Pinpoint the cell where the given text exists, returning its [X, Y] midpoint coordinate. 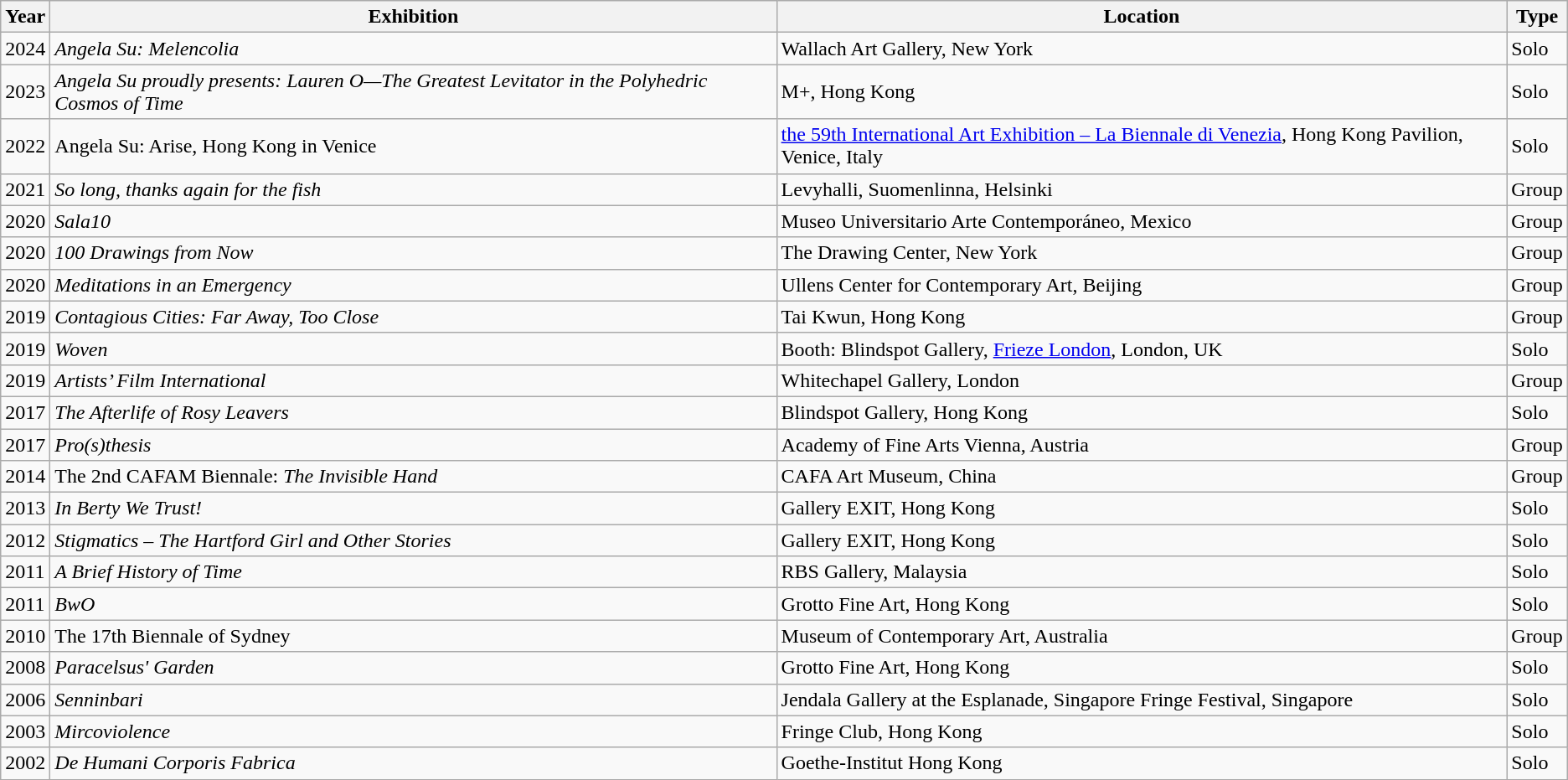
Mircoviolence [414, 731]
RBS Gallery, Malaysia [1142, 572]
Goethe-Institut Hong Kong [1142, 763]
Artists’ Film International [414, 380]
Pro(s)thesis [414, 445]
2014 [25, 477]
Year [25, 17]
Stigmatics – The Hartford Girl and Other Stories [414, 540]
Angela Su proudly presents: Lauren O—The Greatest Levitator in the Polyhedric Cosmos of Time [414, 92]
So long, thanks again for the fish [414, 189]
2023 [25, 92]
2012 [25, 540]
2022 [25, 146]
Ullens Center for Contemporary Art, Beijing [1142, 285]
2003 [25, 731]
The 17th Biennale of Sydney [414, 636]
2006 [25, 700]
Woven [414, 349]
Sala10 [414, 221]
2008 [25, 668]
Tai Kwun, Hong Kong [1142, 317]
In Berty We Trust! [414, 509]
Meditations in an Emergency [414, 285]
2021 [25, 189]
BwO [414, 604]
Contagious Cities: Far Away, Too Close [414, 317]
M+, Hong Kong [1142, 92]
Location [1142, 17]
2024 [25, 49]
Museum of Contemporary Art, Australia [1142, 636]
100 Drawings from Now [414, 253]
2002 [25, 763]
Exhibition [414, 17]
Booth: Blindspot Gallery, Frieze London, London, UK [1142, 349]
Wallach Art Gallery, New York [1142, 49]
Angela Su: Melencolia [414, 49]
The Afterlife of Rosy Leavers [414, 412]
The Drawing Center, New York [1142, 253]
2010 [25, 636]
Type [1537, 17]
Whitechapel Gallery, London [1142, 380]
The 2nd CAFAM Biennale: The Invisible Hand [414, 477]
Academy of Fine Arts Vienna, Austria [1142, 445]
Museo Universitario Arte Contemporáneo, Mexico [1142, 221]
Paracelsus' Garden [414, 668]
De Humani Corporis Fabrica [414, 763]
Levyhalli, Suomenlinna, Helsinki [1142, 189]
Angela Su: Arise, Hong Kong in Venice [414, 146]
2013 [25, 509]
CAFA Art Museum, China [1142, 477]
Fringe Club, Hong Kong [1142, 731]
Blindspot Gallery, Hong Kong [1142, 412]
Senninbari [414, 700]
Jendala Gallery at the Esplanade, Singapore Fringe Festival, Singapore [1142, 700]
the 59th International Art Exhibition – La Biennale di Venezia, Hong Kong Pavilion, Venice, Italy [1142, 146]
A Brief History of Time [414, 572]
